Return [X, Y] of the center of cell containing provided text 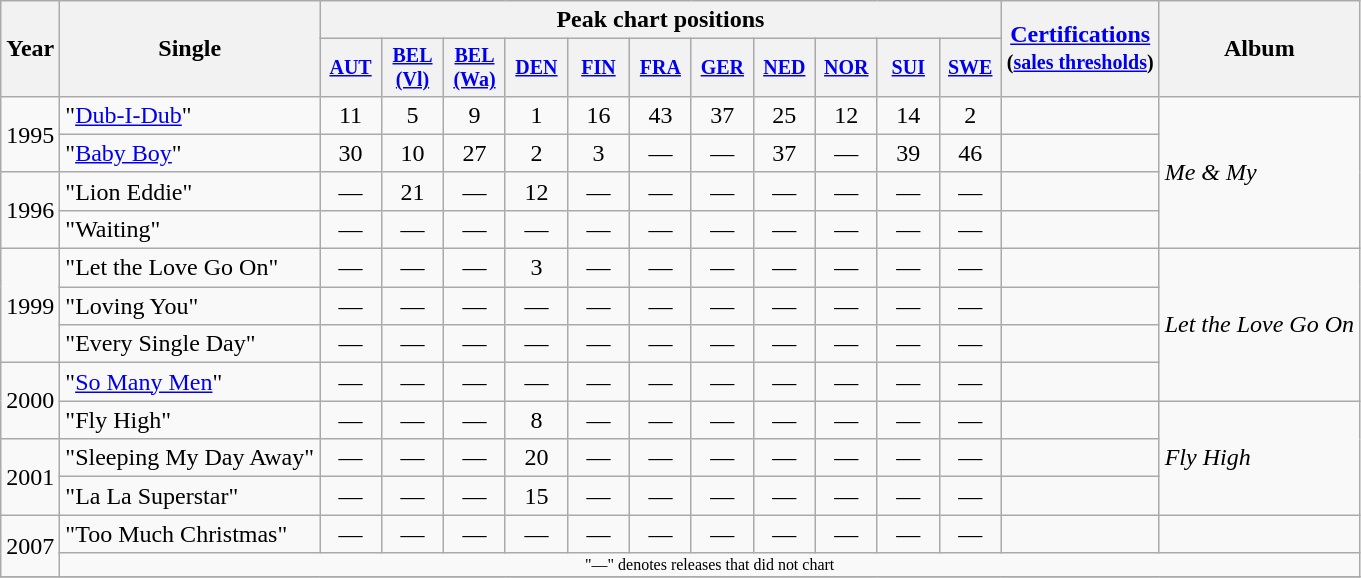
30 [351, 153]
Peak chart positions [661, 20]
"La La Superstar" [190, 496]
AUT [351, 68]
GER [722, 68]
Me & My [1259, 172]
2001 [30, 477]
SWE [970, 68]
SUI [908, 68]
"Too Much Christmas" [190, 534]
16 [598, 115]
DEN [536, 68]
"Baby Boy" [190, 153]
"Loving You" [190, 306]
43 [660, 115]
27 [475, 153]
39 [908, 153]
FRA [660, 68]
1 [536, 115]
NOR [846, 68]
10 [413, 153]
"—" denotes releases that did not chart [710, 565]
5 [413, 115]
Single [190, 49]
25 [784, 115]
1999 [30, 306]
1995 [30, 134]
2007 [30, 546]
Certifications(sales thresholds) [1080, 49]
"Lion Eddie" [190, 191]
BEL(Vl) [413, 68]
Album [1259, 49]
"Dub-I-Dub" [190, 115]
NED [784, 68]
"Sleeping My Day Away" [190, 458]
Year [30, 49]
11 [351, 115]
14 [908, 115]
8 [536, 420]
"Let the Love Go On" [190, 268]
21 [413, 191]
"Every Single Day" [190, 344]
FIN [598, 68]
15 [536, 496]
"So Many Men" [190, 382]
20 [536, 458]
46 [970, 153]
"Waiting" [190, 229]
Fly High [1259, 458]
1996 [30, 210]
2000 [30, 401]
9 [475, 115]
"Fly High" [190, 420]
Let the Love Go On [1259, 325]
BEL(Wa) [475, 68]
